For the text-containing cell, return its midpoint in [x, y] coordinate format. 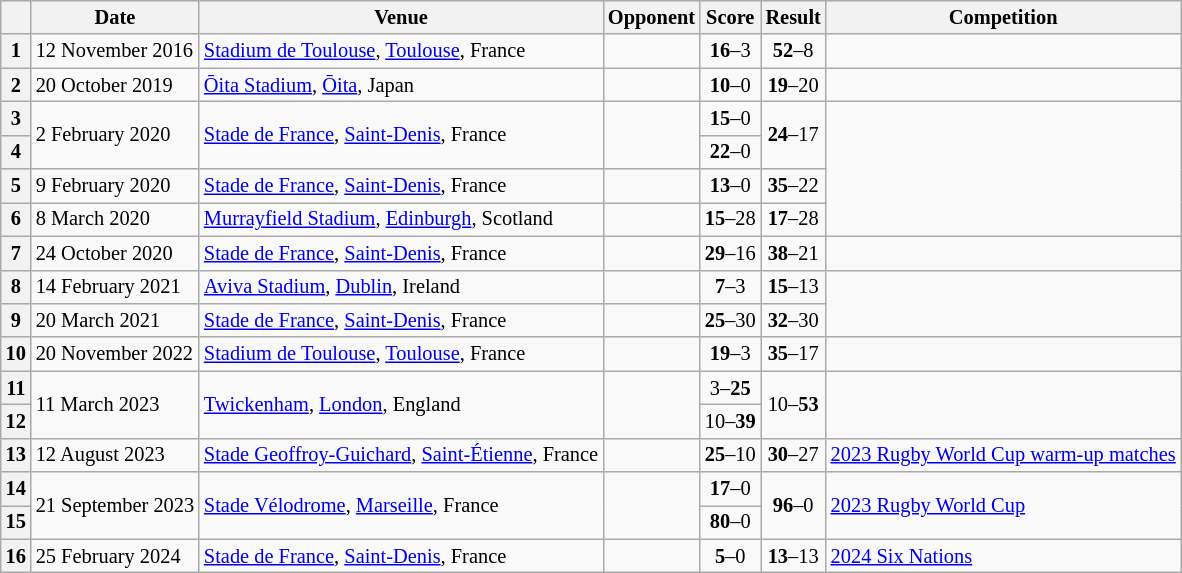
15–0 [730, 118]
2023 Rugby World Cup [1004, 506]
20 March 2021 [115, 320]
Date [115, 17]
20 October 2019 [115, 85]
7 [16, 253]
6 [16, 219]
38–21 [794, 253]
1 [16, 51]
9 [16, 320]
2023 Rugby World Cup warm-up matches [1004, 455]
3 [16, 118]
32–30 [794, 320]
25–30 [730, 320]
8 March 2020 [115, 219]
16–3 [730, 51]
2024 Six Nations [1004, 556]
22–0 [730, 152]
25 February 2024 [115, 556]
13 [16, 455]
96–0 [794, 506]
15–13 [794, 287]
Stade Geoffroy-Guichard, Saint-Étienne, France [401, 455]
17–28 [794, 219]
2 February 2020 [115, 134]
14 [16, 489]
5–0 [730, 556]
2 [16, 85]
Competition [1004, 17]
25–10 [730, 455]
17–0 [730, 489]
11 [16, 388]
Venue [401, 17]
13–13 [794, 556]
7–3 [730, 287]
11 March 2023 [115, 404]
13–0 [730, 186]
Score [730, 17]
12 November 2016 [115, 51]
19–20 [794, 85]
5 [16, 186]
16 [16, 556]
52–8 [794, 51]
12 [16, 421]
9 February 2020 [115, 186]
10 [16, 354]
4 [16, 152]
35–17 [794, 354]
21 September 2023 [115, 506]
10–0 [730, 85]
24 October 2020 [115, 253]
80–0 [730, 522]
20 November 2022 [115, 354]
10–53 [794, 404]
Stade Vélodrome, Marseille, France [401, 506]
29–16 [730, 253]
24–17 [794, 134]
Result [794, 17]
19–3 [730, 354]
30–27 [794, 455]
Ōita Stadium, Ōita, Japan [401, 85]
Murrayfield Stadium, Edinburgh, Scotland [401, 219]
35–22 [794, 186]
15 [16, 522]
Twickenham, London, England [401, 404]
3–25 [730, 388]
10–39 [730, 421]
12 August 2023 [115, 455]
14 February 2021 [115, 287]
15–28 [730, 219]
Aviva Stadium, Dublin, Ireland [401, 287]
8 [16, 287]
Opponent [652, 17]
